For the text-containing cell, return its midpoint in [x, y] coordinate format. 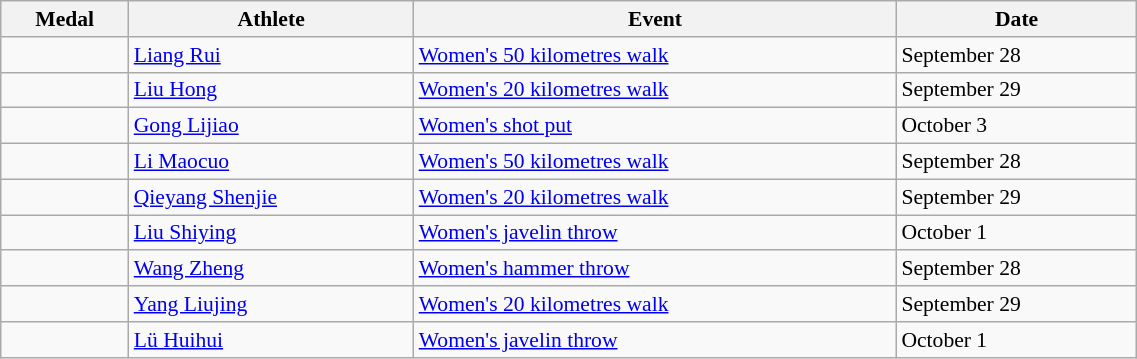
Li Maocuo [272, 162]
Liang Rui [272, 55]
Liu Shiying [272, 233]
Women's hammer throw [656, 269]
Event [656, 19]
Yang Liujing [272, 304]
October 3 [1016, 126]
Lü Huihui [272, 340]
Medal [65, 19]
Date [1016, 19]
Gong Lijiao [272, 126]
Qieyang Shenjie [272, 197]
Women's shot put [656, 126]
Liu Hong [272, 90]
Athlete [272, 19]
Wang Zheng [272, 269]
